Scan for the cell matching the given text and deliver its [x, y] coordinate at center. 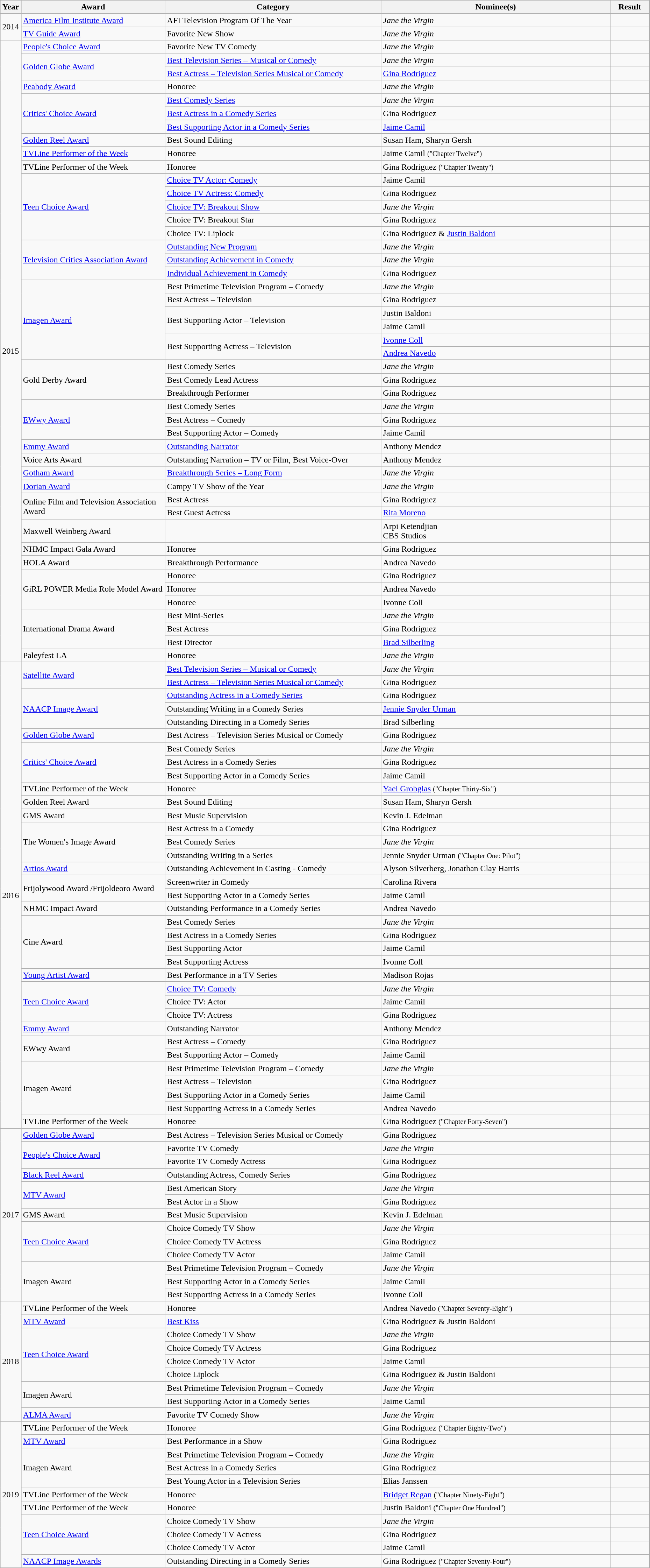
The Women's Image Award [93, 842]
Outstanding Performance in a Comedy Series [273, 909]
Choice Liplock [273, 1375]
Gina Rodriguez ("Chapter Twenty") [496, 167]
Best Performance in a TV Series [273, 975]
2017 [11, 1215]
Choice TV: Comedy [273, 988]
Breakthrough Performance [273, 562]
Breakthrough Performer [273, 393]
2016 [11, 895]
Elias Janssen [496, 1481]
Individual Achievement in Comedy [273, 273]
Black Reel Award [93, 1175]
Yael Grobglas ("Chapter Thirty-Six") [496, 789]
Outstanding Achievement in Comedy [273, 260]
AFI Television Program Of The Year [273, 20]
Year [11, 7]
Justin Baldoni [496, 313]
Outstanding Achievement in Casting - Comedy [273, 869]
Jaime Camil ("Chapter Twelve") [496, 153]
Best Supporting Actor [273, 948]
Best Actress in a Comedy [273, 829]
Best Supporting Actress – Television [273, 346]
Nominee(s) [496, 7]
Favorite TV Comedy Show [273, 1414]
Outstanding New Program [273, 247]
Outstanding Writing in a Series [273, 855]
Satellite Award [93, 676]
Favorite TV Comedy Actress [273, 1161]
Screenwriter in Comedy [273, 882]
Choice TV: Breakout Star [273, 220]
Jennie Snyder Urman ("Chapter One: Pilot") [496, 855]
NHMC Impact Award [93, 909]
Best American Story [273, 1188]
Best Comedy Lead Actress [273, 380]
Cine Award [93, 942]
2014 [11, 27]
Choice TV: Actress [273, 1015]
Campy TV Show of the Year [273, 486]
Favorite New Show [273, 34]
America Film Institute Award [93, 20]
Favorite New TV Comedy [273, 47]
Madison Rojas [496, 975]
2015 [11, 351]
Best Supporting Actress [273, 962]
NAACP Image Awards [93, 1561]
Best Performance in a Show [273, 1441]
Carolina Rivera [496, 882]
Breakthrough Series – Long Form [273, 473]
Outstanding Writing in a Comedy Series [273, 709]
Gina Rodriguez ("Chapter Eighty-Two") [496, 1428]
Best Director [273, 642]
Best Mini-Series [273, 616]
GiRL POWER Media Role Model Award [93, 589]
TV Guide Award [93, 34]
Frijolywood Award /Frijoldeoro Award [93, 889]
Andrea Navedo ("Chapter Seventy-Eight") [496, 1308]
Choice TV Actor: Comedy [273, 180]
Award [93, 7]
Choice TV: Breakout Show [273, 207]
2018 [11, 1362]
Best Actor in a Show [273, 1201]
Best Supporting Actor – Television [273, 320]
Young Artist Award [93, 975]
International Drama Award [93, 629]
Gold Derby Award [93, 380]
Artios Award [93, 869]
Television Critics Association Award [93, 260]
Rita Moreno [496, 513]
Justin Baldoni ("Chapter One Hundred") [496, 1508]
Choice TV Actress: Comedy [273, 193]
Peabody Award [93, 87]
Result [630, 7]
Outstanding Actress in a Comedy Series [273, 695]
2019 [11, 1495]
Bridget Regan ("Chapter Ninety-Eight") [496, 1495]
Outstanding Narration – TV or Film, Best Voice-Over [273, 460]
Best Guest Actress [273, 513]
Choice TV: Actor [273, 1002]
Jennie Snyder Urman [496, 709]
Favorite TV Comedy [273, 1148]
Category [273, 7]
Paleyfest LA [93, 656]
Gotham Award [93, 473]
Gina Rodriguez ("Chapter Seventy-Four") [496, 1561]
Dorian Award [93, 486]
Outstanding Actress, Comedy Series [273, 1175]
Arpi KetendjianCBS Studios [496, 531]
Choice TV: Liplock [273, 233]
NAACP Image Award [93, 709]
Voice Arts Award [93, 460]
Gina Rodriguez ("Chapter Forty-Seven") [496, 1122]
Maxwell Weinberg Award [93, 531]
Best Kiss [273, 1321]
Best Young Actor in a Television Series [273, 1481]
Alyson Silverberg, Jonathan Clay Harris [496, 869]
Online Film and Television Association Award [93, 506]
ALMA Award [93, 1414]
HOLA Award [93, 562]
NHMC Impact Gala Award [93, 549]
